Capture the cell that displays the provided text and extract its [x, y] central coordinate. 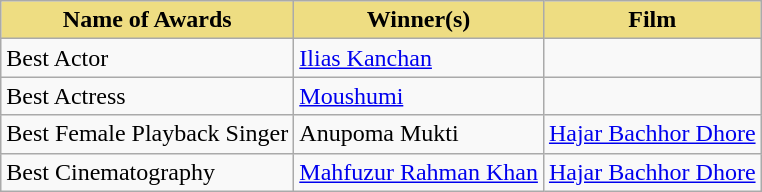
Moushumi [419, 96]
Winner(s) [419, 20]
Best Actor [148, 58]
Best Cinematography [148, 172]
Film [652, 20]
Best Actress [148, 96]
Best Female Playback Singer [148, 134]
Anupoma Mukti [419, 134]
Ilias Kanchan [419, 58]
Mahfuzur Rahman Khan [419, 172]
Name of Awards [148, 20]
